For the text-containing cell, return its midpoint in [X, Y] coordinate format. 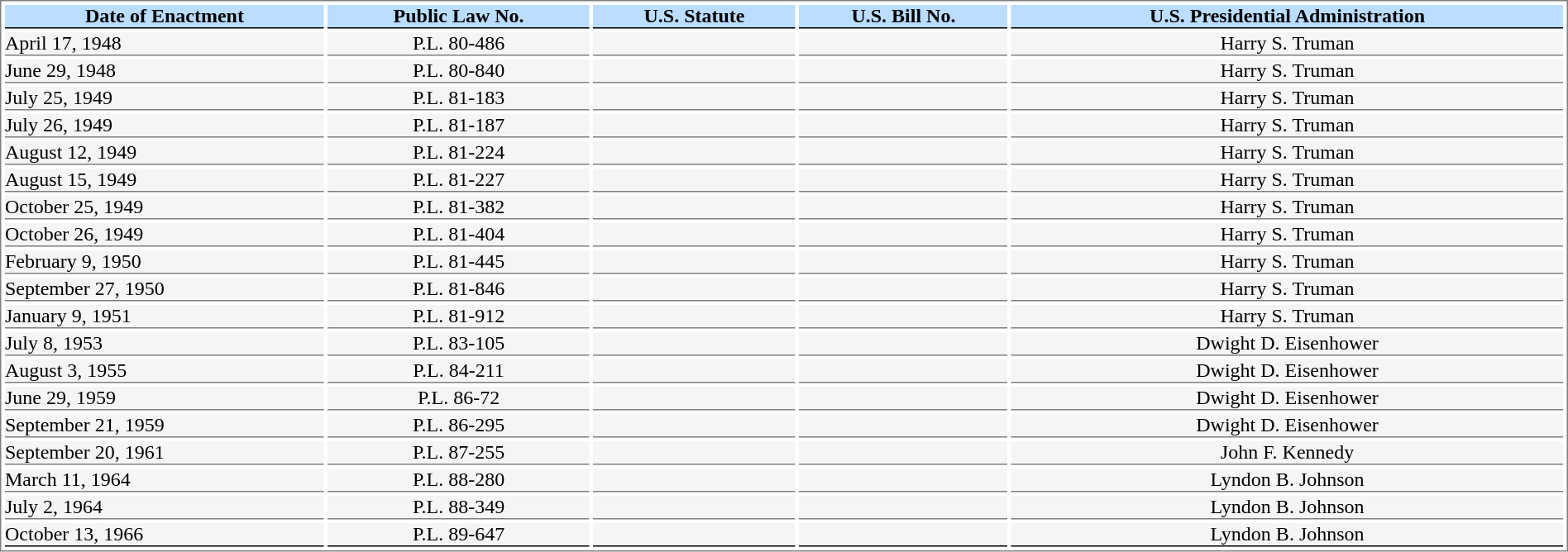
U.S. Bill No. [903, 17]
P.L. 81-187 [458, 126]
Date of Enactment [165, 17]
October 26, 1949 [165, 235]
P.L. 81-445 [458, 262]
August 15, 1949 [165, 180]
P.L. 81-846 [458, 289]
P.L. 89-647 [458, 535]
September 21, 1959 [165, 426]
October 13, 1966 [165, 535]
P.L. 87-255 [458, 453]
P.L. 88-349 [458, 507]
John F. Kennedy [1287, 453]
February 9, 1950 [165, 262]
April 17, 1948 [165, 44]
P.L. 81-912 [458, 316]
P.L. 86-72 [458, 398]
P.L. 80-840 [458, 71]
August 12, 1949 [165, 153]
July 8, 1953 [165, 344]
September 27, 1950 [165, 289]
U.S. Presidential Administration [1287, 17]
Public Law No. [458, 17]
P.L. 81-224 [458, 153]
March 11, 1964 [165, 480]
U.S. Statute [694, 17]
June 29, 1948 [165, 71]
July 2, 1964 [165, 507]
July 26, 1949 [165, 126]
P.L. 80-486 [458, 44]
P.L. 88-280 [458, 480]
P.L. 86-295 [458, 426]
January 9, 1951 [165, 316]
P.L. 81-227 [458, 180]
P.L. 81-183 [458, 98]
P.L. 83-105 [458, 344]
P.L. 81-404 [458, 235]
June 29, 1959 [165, 398]
P.L. 81-382 [458, 207]
P.L. 84-211 [458, 371]
July 25, 1949 [165, 98]
October 25, 1949 [165, 207]
August 3, 1955 [165, 371]
September 20, 1961 [165, 453]
